Output the (x, y) coordinate of the center of the cell containing the given text.  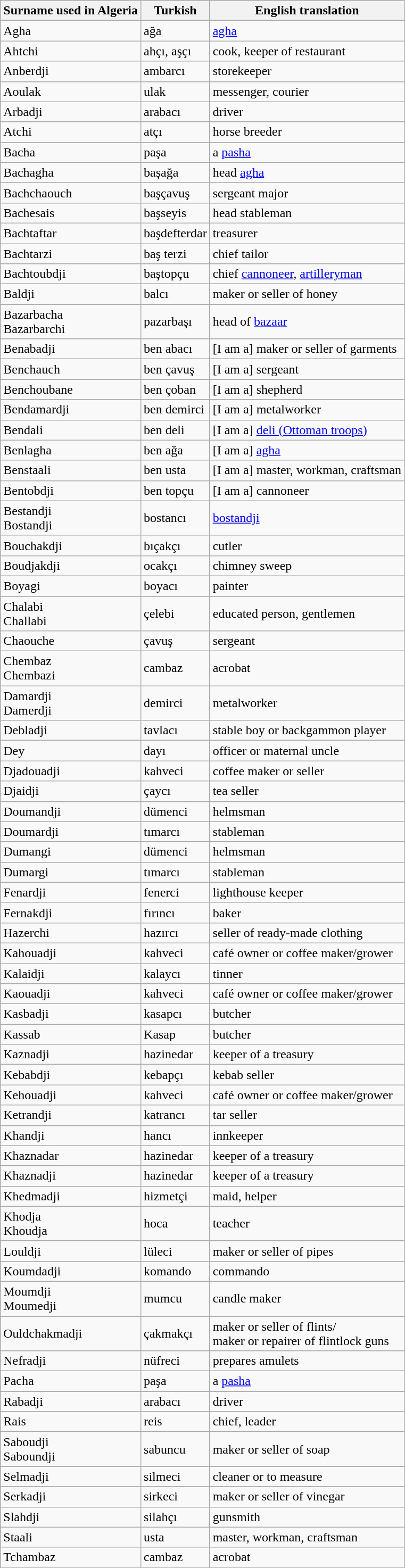
Pacha (71, 1381)
Boudjakdji (71, 566)
boyacı (176, 586)
maid, helper (307, 1196)
Khandji (71, 1135)
Benlagha (71, 450)
kebapçı (176, 1075)
ben çoban (176, 389)
ben çavuş (176, 369)
başağa (176, 172)
teacher (307, 1224)
Benchoubane (71, 389)
ocakçı (176, 566)
stable boy or backgammon player (307, 731)
metalworker (307, 703)
pazarbaşı (176, 321)
usta (176, 1537)
[I am a] cannoneer (307, 491)
chimney sweep (307, 566)
Benchauch (71, 369)
Doumardji (71, 832)
Khaznadji (71, 1176)
atçı (176, 132)
hazırcı (176, 933)
hoca (176, 1224)
cutler (307, 545)
Kasap (176, 1034)
[I am a] agha (307, 450)
Khaznadar (71, 1156)
başçavuş (176, 193)
çavuş (176, 641)
Bachtoubdji (71, 274)
Bazarbacha Bazarbarchi (71, 321)
hizmetçi (176, 1196)
Fernakdji (71, 912)
Bachtarzi (71, 254)
Fenardji (71, 892)
Chaouche (71, 641)
ambarcı (176, 71)
lüleci (176, 1251)
Kebabdji (71, 1075)
lighthouse keeper (307, 892)
head of bazaar (307, 321)
Arbadji (71, 112)
Koumdadji (71, 1271)
maker or seller of vinegar (307, 1497)
head stableman (307, 213)
Debladji (71, 731)
Dumargi (71, 872)
chief tailor (307, 254)
Anberdji (71, 71)
maker or seller of honey (307, 294)
master, workman, craftsman (307, 1537)
Serkadji (71, 1497)
storekeeper (307, 71)
Bendali (71, 430)
[I am a] master, workman, craftsman (307, 470)
ben demirci (176, 410)
sirkeci (176, 1497)
balcı (176, 294)
Turkish (176, 11)
English translation (307, 11)
head agha (307, 172)
[I am a] maker or seller of garments (307, 349)
ben topçu (176, 491)
Bestandji Bostandji (71, 518)
nüfreci (176, 1361)
başseyis (176, 213)
bostandji (307, 518)
commando (307, 1271)
Bachtaftar (71, 233)
Nefradji (71, 1361)
komando (176, 1271)
Louldji (71, 1251)
Djaidji (71, 791)
maker or seller of pipes (307, 1251)
ulak (176, 92)
ağa (176, 31)
silahçı (176, 1517)
seller of ready-made clothing (307, 933)
[I am a] deli (Ottoman troops) (307, 430)
Chembaz Chembazi (71, 668)
Bentobdji (71, 491)
Benabadji (71, 349)
Bachagha (71, 172)
bostancı (176, 518)
fırıncı (176, 912)
[I am a] sergeant (307, 369)
çakmakçı (176, 1333)
treasurer (307, 233)
maker or seller of flints/ maker or repairer of flintlock guns (307, 1333)
Kassab (71, 1034)
başdefterdar (176, 233)
chief cannoneer, artilleryman (307, 274)
ahçı, aşçı (176, 51)
chief, leader (307, 1422)
Baldji (71, 294)
Chalabi Challabi (71, 613)
Djadouadji (71, 771)
hancı (176, 1135)
innkeeper (307, 1135)
baker (307, 912)
Dey (71, 751)
bıçakçı (176, 545)
Atchi (71, 132)
Bachesais (71, 213)
kalaycı (176, 973)
kasapcı (176, 1014)
ben ağa (176, 450)
cleaner or to measure (307, 1476)
Bendamardji (71, 410)
Boyagi (71, 586)
Agha (71, 31)
Ahtchi (71, 51)
agha (307, 31)
Selmadji (71, 1476)
candle maker (307, 1298)
painter (307, 586)
dayı (176, 751)
Ouldchakmadji (71, 1333)
Damardji Damerdji (71, 703)
fenerci (176, 892)
Khedmadji (71, 1196)
sergeant major (307, 193)
Rais (71, 1422)
tinner (307, 973)
mumcu (176, 1298)
cook, keeper of restaurant (307, 51)
Khodja Khoudja (71, 1224)
Kahouadji (71, 953)
officer or maternal uncle (307, 751)
Kalaidji (71, 973)
Staali (71, 1537)
Surname used in Algeria (71, 11)
sergeant (307, 641)
ben abacı (176, 349)
Ketrandji (71, 1115)
katrancı (176, 1115)
demirci (176, 703)
messenger, courier (307, 92)
çelebi (176, 613)
Tchambaz (71, 1557)
Doumandji (71, 811)
Kehouadji (71, 1095)
Bacha (71, 152)
Benstaali (71, 470)
[I am a] shepherd (307, 389)
Saboudji Saboundji (71, 1449)
Slahdji (71, 1517)
sabuncu (176, 1449)
tavlacı (176, 731)
educated person, gentlemen (307, 613)
baştopçu (176, 274)
Bachchaouch (71, 193)
Rabadji (71, 1401)
Kaznadji (71, 1055)
horse breeder (307, 132)
ben deli (176, 430)
Kaouadji (71, 994)
maker or seller of soap (307, 1449)
çaycı (176, 791)
Kasbadji (71, 1014)
prepares amulets (307, 1361)
[I am a] metalworker (307, 410)
Moumdji Moumedji (71, 1298)
gunsmith (307, 1517)
coffee maker or seller (307, 771)
Dumangi (71, 852)
baş terzi (176, 254)
tea seller (307, 791)
Bouchakdji (71, 545)
Aoulak (71, 92)
silmeci (176, 1476)
kebab seller (307, 1075)
Hazerchi (71, 933)
tar seller (307, 1115)
ben usta (176, 470)
reis (176, 1422)
